Return [x, y] of the center of cell containing provided text 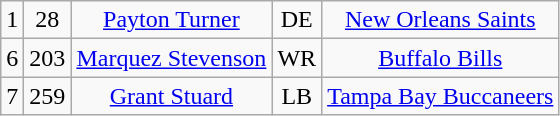
Buffalo Bills [440, 58]
28 [48, 20]
LB [297, 96]
6 [12, 58]
203 [48, 58]
New Orleans Saints [440, 20]
Marquez Stevenson [172, 58]
DE [297, 20]
WR [297, 58]
Payton Turner [172, 20]
1 [12, 20]
Grant Stuard [172, 96]
7 [12, 96]
Tampa Bay Buccaneers [440, 96]
259 [48, 96]
